Locate the cell with the specified text and output its (X, Y) center coordinate. 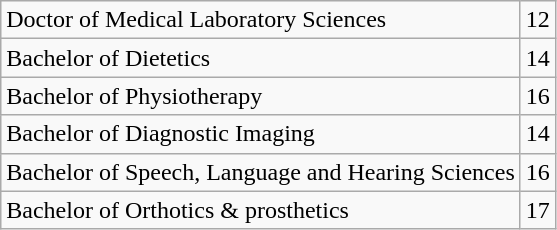
Doctor of Medical Laboratory Sciences (261, 20)
Bachelor of Speech, Language and Hearing Sciences (261, 172)
Bachelor of Orthotics & prosthetics (261, 210)
Bachelor of Physiotherapy (261, 96)
12 (538, 20)
Bachelor of Diagnostic Imaging (261, 134)
Bachelor of Dietetics (261, 58)
17 (538, 210)
